Capture the cell that displays the provided text and extract its [x, y] central coordinate. 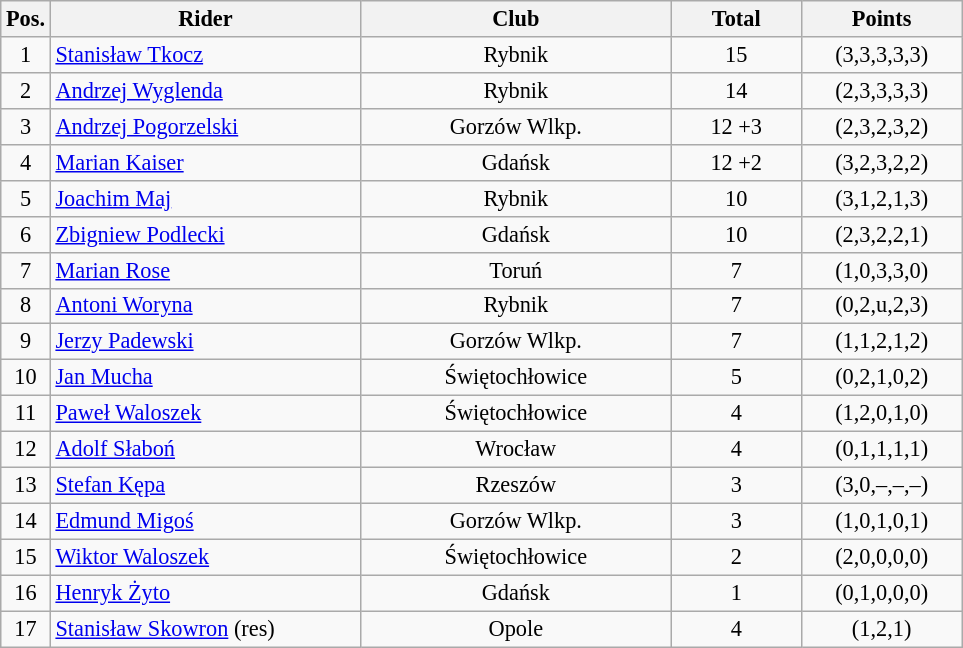
Wrocław [516, 450]
Edmund Migoś [205, 521]
Wiktor Waloszek [205, 557]
8 [26, 306]
Marian Rose [205, 270]
Stanisław Skowron (res) [205, 629]
Jan Mucha [205, 378]
12 [26, 450]
(1,2,0,1,0) [881, 414]
Rider [205, 19]
16 [26, 593]
17 [26, 629]
(3,2,3,2,2) [881, 162]
Marian Kaiser [205, 162]
Club [516, 19]
13 [26, 485]
(1,0,3,3,0) [881, 270]
12 +3 [736, 126]
Rzeszów [516, 485]
(3,3,3,3,3) [881, 55]
(2,0,0,0,0) [881, 557]
Stefan Kępa [205, 485]
Adolf Słaboń [205, 450]
Paweł Waloszek [205, 414]
(1,1,2,1,2) [881, 342]
9 [26, 342]
Joachim Maj [205, 198]
Points [881, 19]
Jerzy Padewski [205, 342]
(3,0,–,–,–) [881, 485]
11 [26, 414]
Total [736, 19]
Antoni Woryna [205, 306]
Opole [516, 629]
(0,1,0,0,0) [881, 593]
(0,2,u,2,3) [881, 306]
Pos. [26, 19]
Stanisław Tkocz [205, 55]
(2,3,2,3,2) [881, 126]
Toruń [516, 270]
(2,3,2,2,1) [881, 234]
(1,2,1) [881, 629]
Andrzej Wyglenda [205, 90]
(1,0,1,0,1) [881, 521]
Zbigniew Podlecki [205, 234]
(0,1,1,1,1) [881, 450]
(2,3,3,3,3) [881, 90]
Andrzej Pogorzelski [205, 126]
(3,1,2,1,3) [881, 198]
Henryk Żyto [205, 593]
12 +2 [736, 162]
6 [26, 234]
(0,2,1,0,2) [881, 378]
